Determine the [X, Y] coordinate at the center of the cell enclosing the given text.  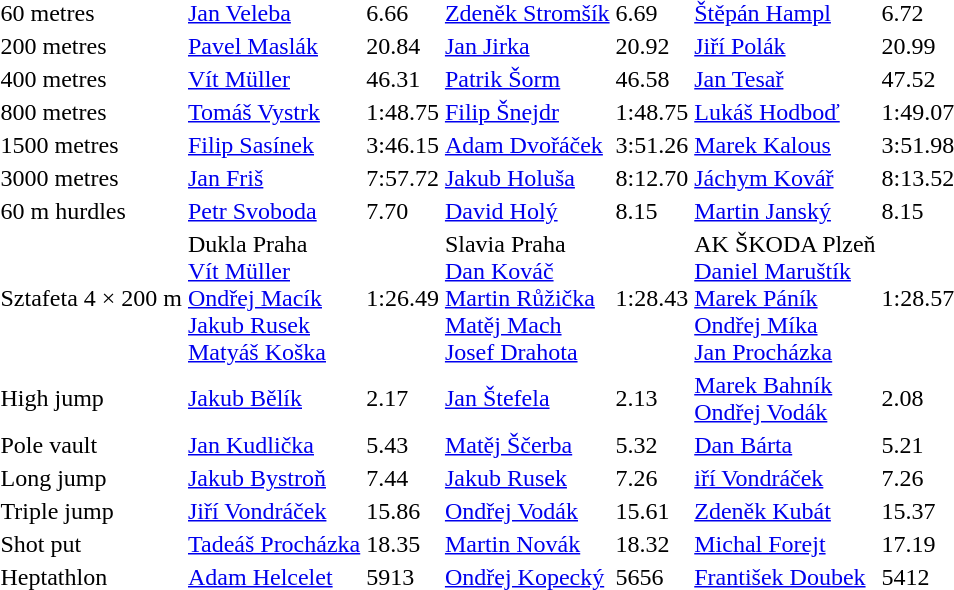
Jáchym Kovář [785, 178]
Jakub Rusek [527, 478]
2.17 [403, 398]
2.13 [652, 398]
David Holý [527, 211]
Jakub Holuša [527, 178]
7:57.72 [403, 178]
7.70 [403, 211]
Patrik Šorm [527, 79]
Dan Bárta [785, 445]
Jakub Bělík [274, 398]
Adam Dvořáček [527, 145]
1:26.49 [403, 298]
Filip Šnejdr [527, 112]
Martin Janský [785, 211]
Ondřej Vodák [527, 511]
Michal Forejt [785, 544]
Jiří Polák [785, 46]
Martin Novák [527, 544]
3:46.15 [403, 145]
46.58 [652, 79]
18.35 [403, 544]
8.15 [652, 211]
20.84 [403, 46]
1:28.43 [652, 298]
20.92 [652, 46]
Pavel Maslák [274, 46]
46.31 [403, 79]
18.32 [652, 544]
Marek Kalous [785, 145]
Petr Svoboda [274, 211]
iří Vondráček [785, 478]
Jan Kudlička [274, 445]
Tadeáš Procházka [274, 544]
5.32 [652, 445]
Jiří Vondráček [274, 511]
Dukla PrahaVít MüllerOndřej MacíkJakub RusekMatyáš Koška [274, 298]
Jan Štefela [527, 398]
15.61 [652, 511]
Jan Tesař [785, 79]
AK ŠKODA PlzeňDaniel MaruštíkMarek PáníkOndřej MíkaJan Procházka [785, 298]
Lukáš Hodboď [785, 112]
Tomáš Vystrk [274, 112]
Jan Friš [274, 178]
7.26 [652, 478]
Vít Müller [274, 79]
7.44 [403, 478]
Jan Jirka [527, 46]
5.43 [403, 445]
Filip Sasínek [274, 145]
Matěj Ščerba [527, 445]
Marek BahníkOndřej Vodák [785, 398]
Jakub Bystroň [274, 478]
Slavia PrahaDan KováčMartin RůžičkaMatěj MachJosef Drahota [527, 298]
15.86 [403, 511]
Zdeněk Kubát [785, 511]
3:51.26 [652, 145]
8:12.70 [652, 178]
